Extract the [X, Y] coordinate from the center of the cell holding the provided text.  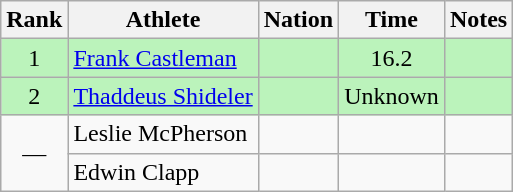
Unknown [392, 96]
Edwin Clapp [163, 172]
Nation [298, 20]
Time [392, 20]
2 [34, 96]
Notes [478, 20]
Frank Castleman [163, 58]
Rank [34, 20]
Thaddeus Shideler [163, 96]
Leslie McPherson [163, 134]
16.2 [392, 58]
Athlete [163, 20]
— [34, 153]
1 [34, 58]
